Pinpoint the cell where the given text exists, returning its (x, y) midpoint coordinate. 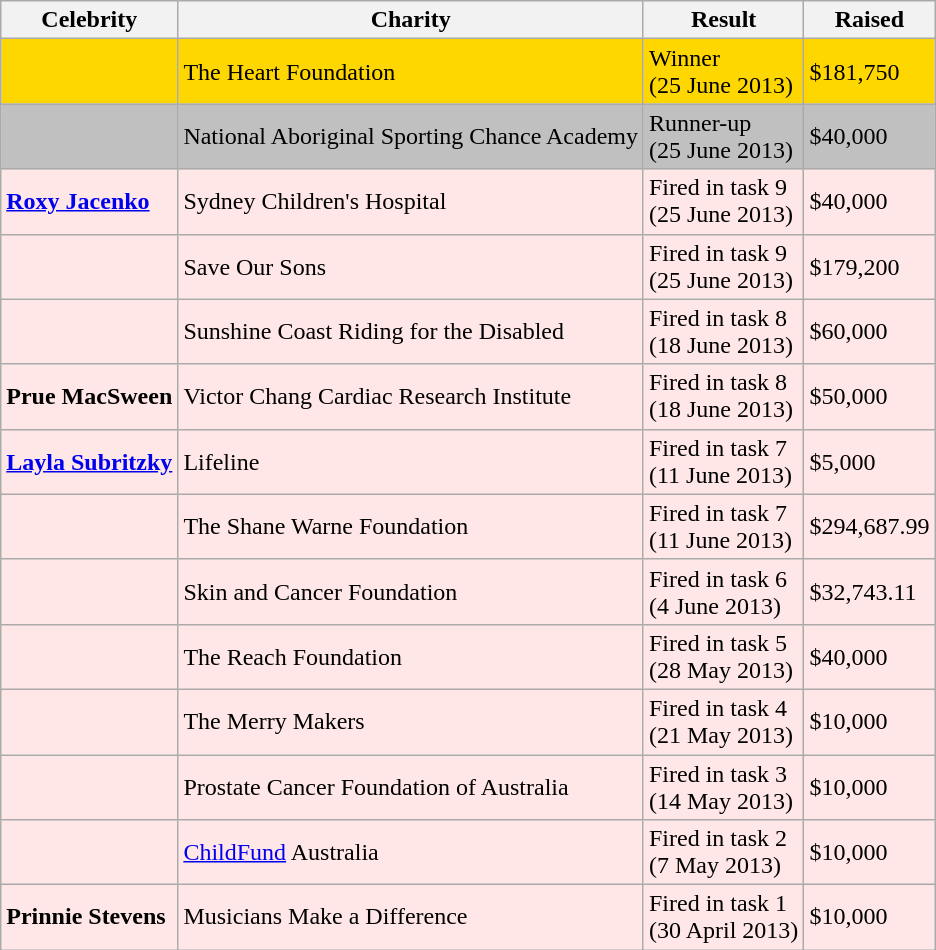
The Heart Foundation (411, 72)
$5,000 (870, 462)
Result (723, 20)
Celebrity (90, 20)
$181,750 (870, 72)
Skin and Cancer Foundation (411, 592)
Fired in task 6 (4 June 2013) (723, 592)
$179,200 (870, 266)
$50,000 (870, 396)
Fired in task 4 (21 May 2013) (723, 722)
Charity (411, 20)
Winner(25 June 2013) (723, 72)
Lifeline (411, 462)
Roxy Jacenko (90, 202)
The Reach Foundation (411, 656)
Prinnie Stevens (90, 918)
Fired in task 3 (14 May 2013) (723, 786)
Fired in task 2 (7 May 2013) (723, 852)
Layla Subritzky (90, 462)
Prue MacSween (90, 396)
Fired in task 1 (30 April 2013) (723, 918)
Save Our Sons (411, 266)
$294,687.99 (870, 526)
The Shane Warne Foundation (411, 526)
The Merry Makers (411, 722)
Raised (870, 20)
$60,000 (870, 332)
Sydney Children's Hospital (411, 202)
Victor Chang Cardiac Research Institute (411, 396)
ChildFund Australia (411, 852)
Fired in task 5 (28 May 2013) (723, 656)
$32,743.11 (870, 592)
Sunshine Coast Riding for the Disabled (411, 332)
National Aboriginal Sporting Chance Academy (411, 136)
Runner-up (25 June 2013) (723, 136)
Prostate Cancer Foundation of Australia (411, 786)
Musicians Make a Difference (411, 918)
